Return the (X, Y) coordinate for the center point of the cell that contains the specified text.  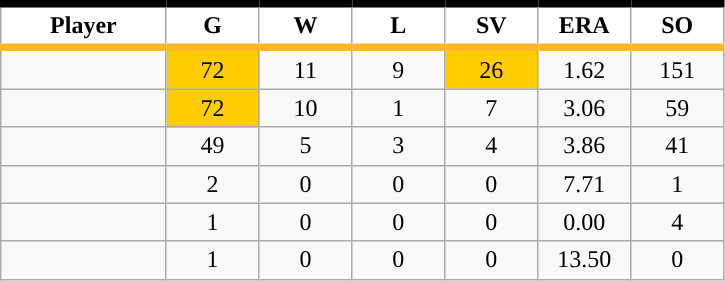
49 (212, 146)
SV (492, 26)
5 (306, 146)
2 (212, 184)
G (212, 26)
26 (492, 68)
1.62 (584, 68)
151 (678, 68)
0.00 (584, 222)
7 (492, 108)
L (398, 26)
41 (678, 146)
7.71 (584, 184)
59 (678, 108)
3 (398, 146)
SO (678, 26)
9 (398, 68)
11 (306, 68)
3.86 (584, 146)
10 (306, 108)
W (306, 26)
Player (84, 26)
3.06 (584, 108)
13.50 (584, 260)
ERA (584, 26)
